Scan for the cell matching the given text and deliver its (x, y) coordinate at center. 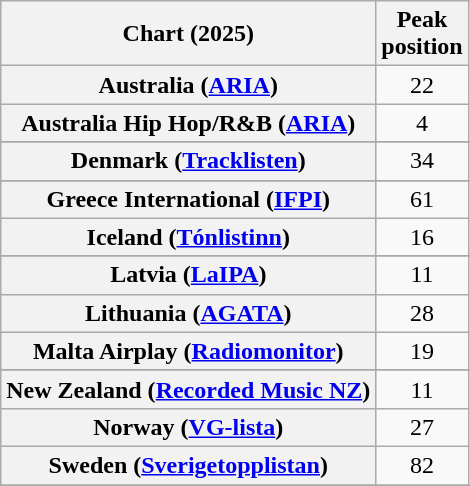
Denmark (Tracklisten) (188, 161)
61 (422, 199)
Greece International (IFPI) (188, 199)
28 (422, 313)
New Zealand (Recorded Music NZ) (188, 389)
82 (422, 465)
16 (422, 237)
Australia (ARIA) (188, 85)
27 (422, 427)
Latvia (LaIPA) (188, 275)
Sweden (Sverigetopplistan) (188, 465)
22 (422, 85)
Norway (VG-lista) (188, 427)
34 (422, 161)
19 (422, 351)
Australia Hip Hop/R&B (ARIA) (188, 123)
Chart (2025) (188, 34)
Lithuania (AGATA) (188, 313)
Peakposition (422, 34)
4 (422, 123)
Iceland (Tónlistinn) (188, 237)
Malta Airplay (Radiomonitor) (188, 351)
